Pinpoint the cell where the given text exists, returning its [x, y] midpoint coordinate. 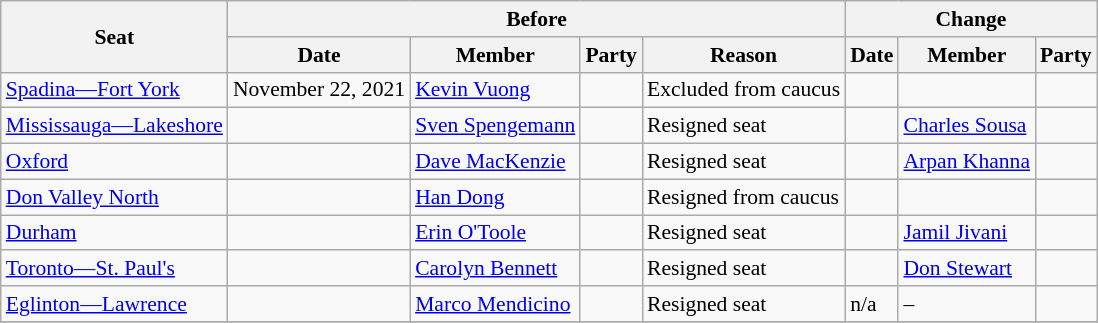
Seat [114, 36]
Don Valley North [114, 197]
Excluded from caucus [744, 90]
Toronto—St. Paul's [114, 269]
Oxford [114, 162]
n/a [872, 304]
Durham [114, 233]
Carolyn Bennett [495, 269]
Don Stewart [966, 269]
Change [971, 19]
Before [536, 19]
Spadina—Fort York [114, 90]
Resigned from caucus [744, 197]
Sven Spengemann [495, 126]
Mississauga—Lakeshore [114, 126]
Arpan Khanna [966, 162]
– [966, 304]
Han Dong [495, 197]
November 22, 2021 [319, 90]
Reason [744, 55]
Kevin Vuong [495, 90]
Erin O'Toole [495, 233]
Eglinton—Lawrence [114, 304]
Charles Sousa [966, 126]
Jamil Jivani [966, 233]
Marco Mendicino [495, 304]
Dave MacKenzie [495, 162]
